Scan for the cell matching the given text and deliver its (x, y) coordinate at center. 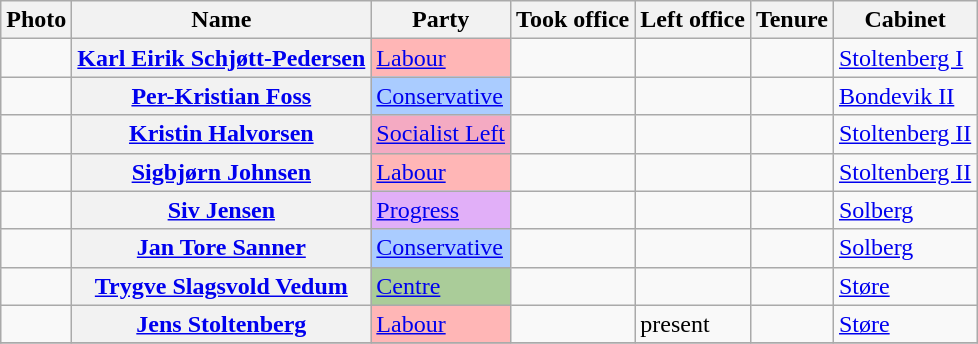
present (693, 324)
Photo (36, 20)
Kristin Halvorsen (222, 134)
Name (222, 20)
Tenure (792, 20)
Party (441, 20)
Siv Jensen (222, 210)
Per-Kristian Foss (222, 96)
Stoltenberg I (904, 58)
Sigbjørn Johnsen (222, 172)
Left office (693, 20)
Karl Eirik Schjøtt-Pedersen (222, 58)
Trygve Slagsvold Vedum (222, 286)
Jens Stoltenberg (222, 324)
Bondevik II (904, 96)
Progress (441, 210)
Centre (441, 286)
Socialist Left (441, 134)
Jan Tore Sanner (222, 248)
Took office (573, 20)
Cabinet (904, 20)
